Provide the [X, Y] coordinate of the cell's center where the given text is located.  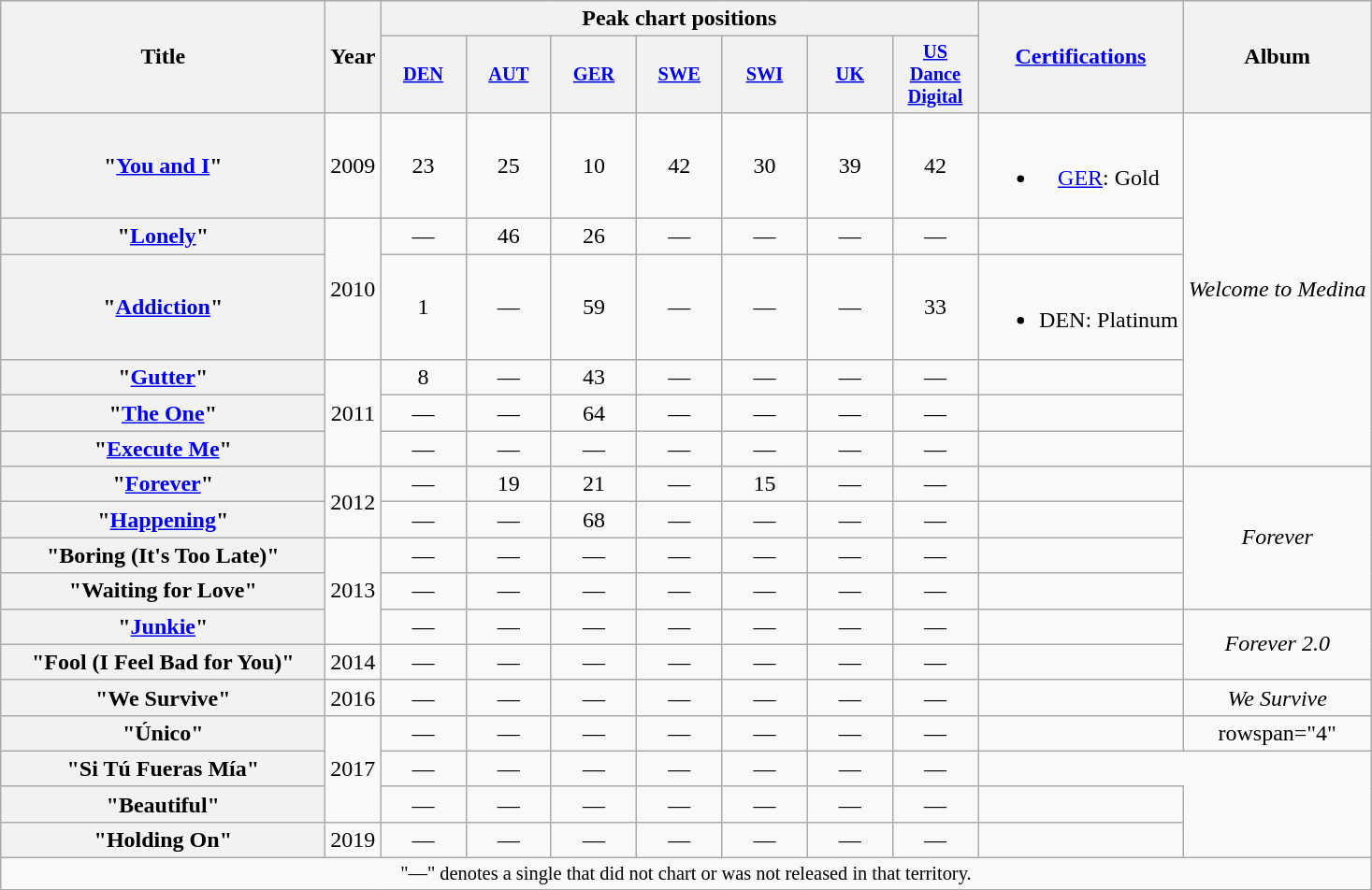
30 [765, 165]
Welcome to Medina [1278, 289]
Peak chart positions [679, 19]
AUT [509, 75]
2011 [354, 413]
2013 [354, 591]
"Waiting for Love" [163, 591]
2012 [354, 502]
Certifications [1081, 57]
26 [593, 237]
"Si Tú Fueras Mía" [163, 768]
"Único" [163, 733]
2019 [354, 840]
"Forever" [163, 484]
"Lonely" [163, 237]
19 [509, 484]
"Boring (It's Too Late)" [163, 555]
43 [593, 378]
Forever 2.0 [1278, 644]
Year [354, 57]
2014 [354, 662]
21 [593, 484]
"Fool (I Feel Bad for You)" [163, 662]
"Execute Me" [163, 449]
DEN: Platinum [1081, 307]
2017 [354, 768]
"Beautiful" [163, 804]
1 [423, 307]
"The One" [163, 413]
Title [163, 57]
2009 [354, 165]
USDance Digital [935, 75]
8 [423, 378]
23 [423, 165]
"—" denotes a single that did not chart or was not released in that territory. [686, 874]
"Junkie" [163, 626]
2016 [354, 697]
46 [509, 237]
2010 [354, 290]
UK [849, 75]
"Addiction" [163, 307]
25 [509, 165]
GER: Gold [1081, 165]
Album [1278, 57]
We Survive [1278, 697]
GER [593, 75]
"You and I" [163, 165]
"Holding On" [163, 840]
39 [849, 165]
33 [935, 307]
64 [593, 413]
"Gutter" [163, 378]
"We Survive" [163, 697]
68 [593, 520]
10 [593, 165]
DEN [423, 75]
15 [765, 484]
SWE [679, 75]
SWI [765, 75]
rowspan="4" [1278, 733]
Forever [1278, 538]
59 [593, 307]
"Happening" [163, 520]
